Find where the given text appears and provide that cell's center as [X, Y] coordinate. 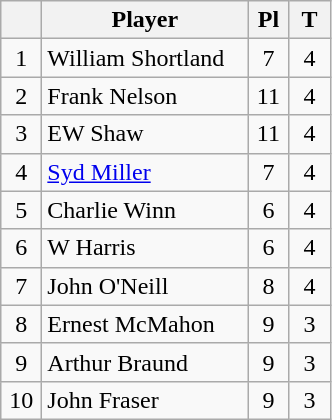
2 [22, 96]
T [310, 20]
W Harris [145, 248]
Frank Nelson [145, 96]
EW Shaw [145, 134]
Syd Miller [145, 172]
10 [22, 400]
Charlie Winn [145, 210]
John Fraser [145, 400]
1 [22, 58]
5 [22, 210]
Player [145, 20]
Ernest McMahon [145, 324]
Arthur Braund [145, 362]
John O'Neill [145, 286]
Pl [268, 20]
William Shortland [145, 58]
